Capture the cell that displays the provided text and extract its (x, y) central coordinate. 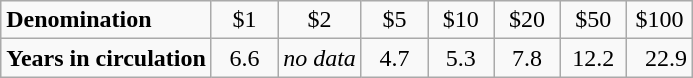
$2 (320, 20)
12.2 (593, 58)
$50 (593, 20)
4.7 (394, 58)
22.9 (659, 58)
$100 (659, 20)
5.3 (461, 58)
$10 (461, 20)
$20 (527, 20)
6.6 (244, 58)
$5 (394, 20)
Denomination (106, 20)
Years in circulation (106, 58)
no data (320, 58)
$1 (244, 20)
7.8 (527, 58)
